Scan for the cell matching the given text and deliver its [x, y] coordinate at center. 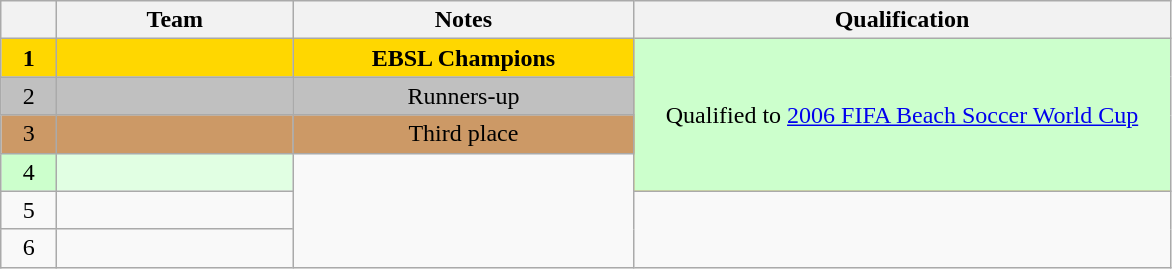
Qualified to 2006 FIFA Beach Soccer World Cup [902, 115]
6 [29, 248]
4 [29, 172]
3 [29, 134]
Qualification [902, 20]
2 [29, 96]
Third place [464, 134]
EBSL Champions [464, 58]
1 [29, 58]
5 [29, 210]
Team [175, 20]
Notes [464, 20]
Runners-up [464, 96]
